Identify which cell holds the provided text, then report its (X, Y) central coordinate. 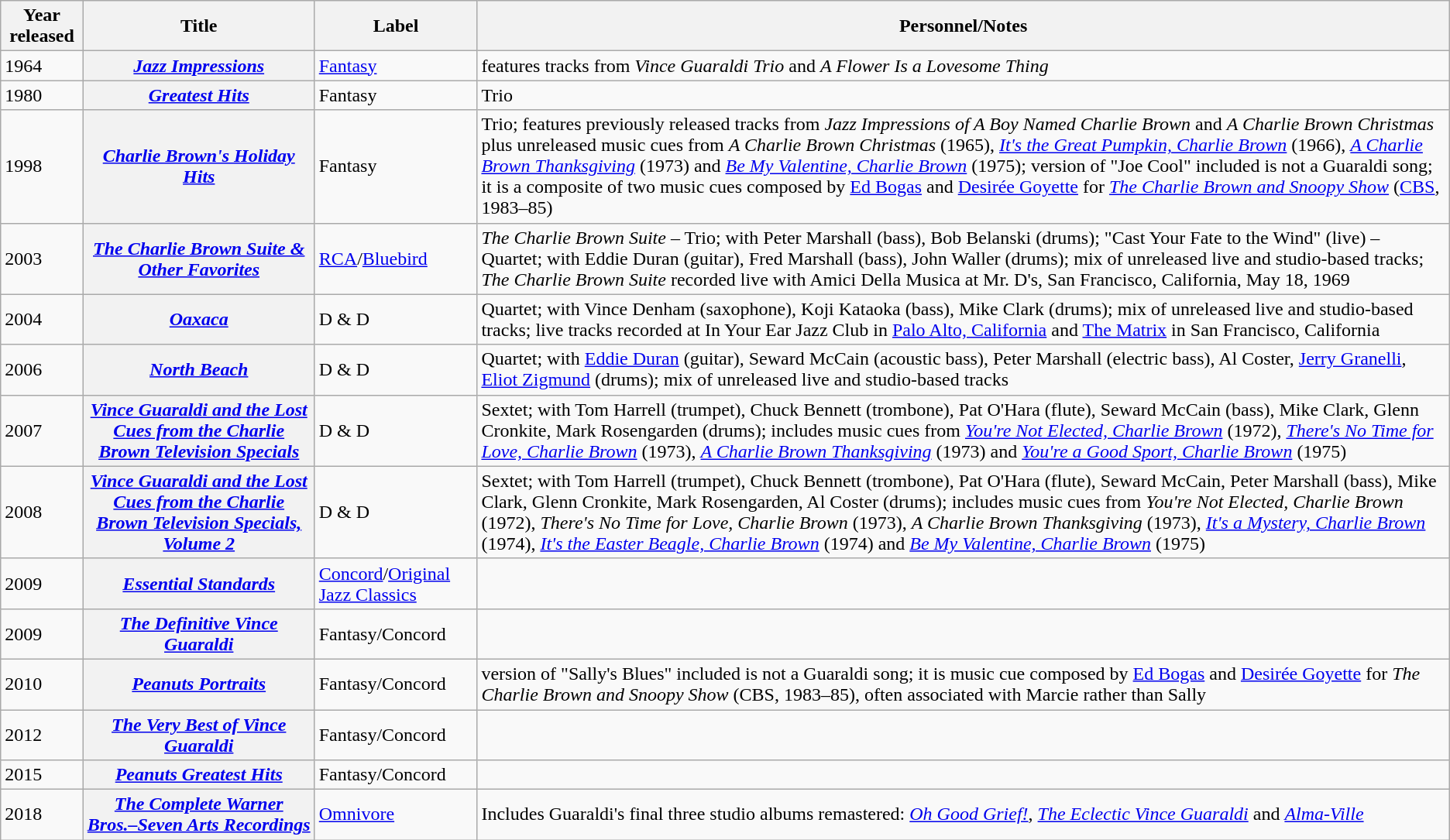
Trio (964, 95)
2004 (42, 319)
2003 (42, 259)
Title (198, 26)
2015 (42, 775)
Vince Guaraldi and the Lost Cues from the Charlie Brown Television Specials, Volume 2 (198, 513)
1980 (42, 95)
Label (396, 26)
The Definitive Vince Guaraldi (198, 633)
1998 (42, 166)
Peanuts Portraits (198, 684)
North Beach (198, 370)
Omnivore (396, 814)
Includes Guaraldi's final three studio albums remastered: Oh Good Grief!, The Eclectic Vince Guaraldi and Alma-Ville (964, 814)
Vince Guaraldi and the Lost Cues from the Charlie Brown Television Specials (198, 430)
Personnel/Notes (964, 26)
Year released (42, 26)
Oaxaca (198, 319)
The Complete Warner Bros.–Seven Arts Recordings (198, 814)
2008 (42, 513)
RCA/Bluebird (396, 259)
Essential Standards (198, 584)
features tracks from Vince Guaraldi Trio and A Flower Is a Lovesome Thing (964, 66)
2007 (42, 430)
1964 (42, 66)
The Charlie Brown Suite & Other Favorites (198, 259)
Concord/Original Jazz Classics (396, 584)
Greatest Hits (198, 95)
2012 (42, 734)
2018 (42, 814)
Charlie Brown's Holiday Hits (198, 166)
Jazz Impressions (198, 66)
2006 (42, 370)
Peanuts Greatest Hits (198, 775)
2010 (42, 684)
The Very Best of Vince Guaraldi (198, 734)
